For the text-containing cell, return its midpoint in [X, Y] coordinate format. 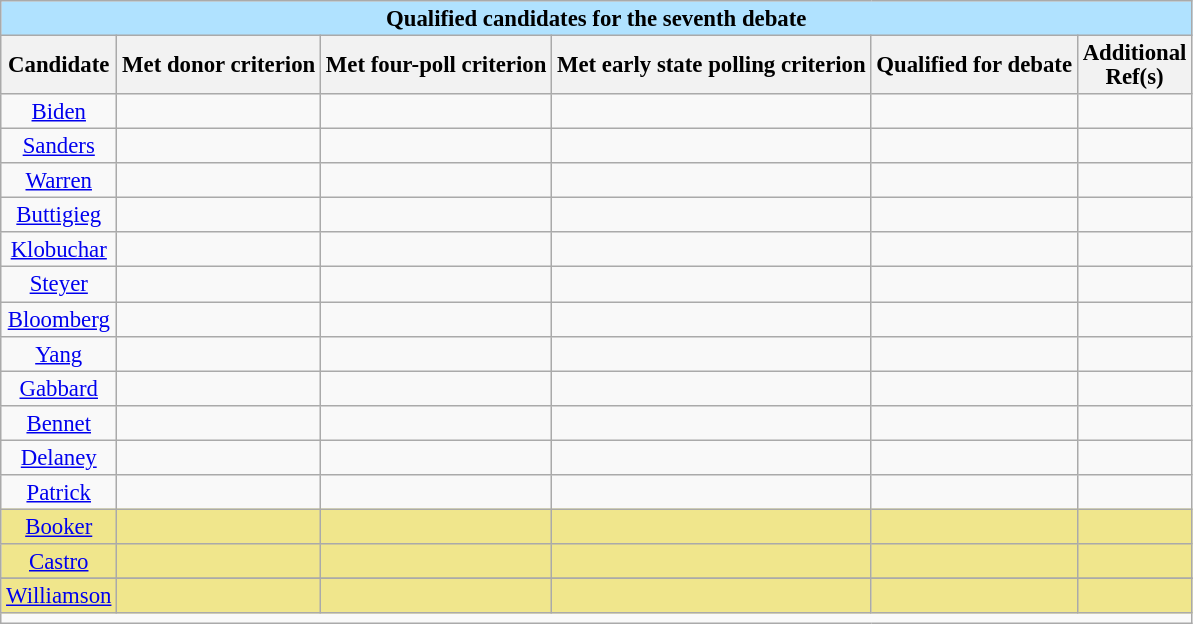
Bloomberg [59, 320]
AdditionalRef(s) [1134, 66]
Sanders [59, 146]
Yang [59, 354]
Candidate [59, 66]
Met early state polling criterion [712, 66]
Klobuchar [59, 250]
Williamson [59, 596]
Qualified for debate [974, 66]
Steyer [59, 284]
Met donor criterion [219, 66]
Biden [59, 112]
Castro [59, 562]
Delaney [59, 458]
Qualified candidates for the seventh debate [596, 18]
Warren [59, 180]
Buttigieg [59, 216]
Booker [59, 526]
Patrick [59, 492]
Gabbard [59, 388]
Bennet [59, 422]
Met four-poll criterion [436, 66]
